Locate the cell with the specified text and output its [X, Y] center coordinate. 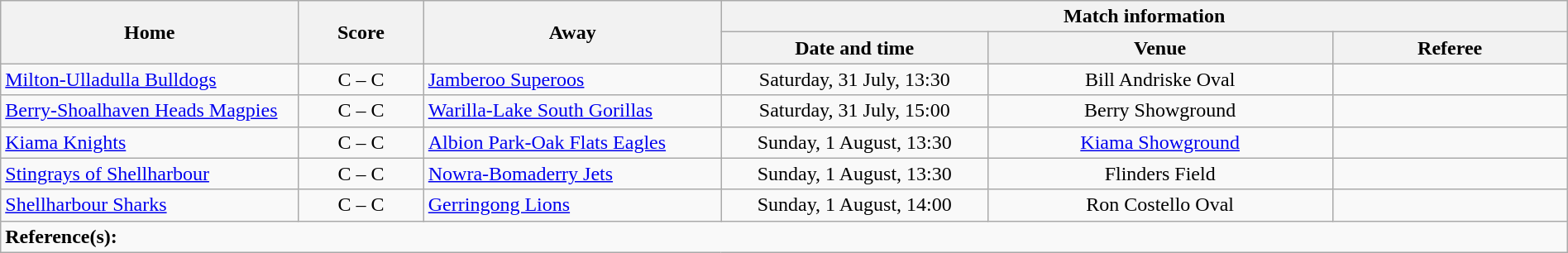
Sunday, 1 August, 14:00 [854, 205]
Venue [1159, 48]
Referee [1450, 48]
Bill Andriske Oval [1159, 79]
Berry-Shoalhaven Heads Magpies [150, 111]
Date and time [854, 48]
Kiama Showground [1159, 142]
Shellharbour Sharks [150, 205]
Warilla-Lake South Gorillas [572, 111]
Match information [1145, 17]
Gerringong Lions [572, 205]
Milton-Ulladulla Bulldogs [150, 79]
Flinders Field [1159, 174]
Berry Showground [1159, 111]
Jamberoo Superoos [572, 79]
Ron Costello Oval [1159, 205]
Albion Park-Oak Flats Eagles [572, 142]
Away [572, 32]
Score [361, 32]
Stingrays of Shellharbour [150, 174]
Home [150, 32]
Nowra-Bomaderry Jets [572, 174]
Saturday, 31 July, 15:00 [854, 111]
Reference(s): [784, 236]
Kiama Knights [150, 142]
Saturday, 31 July, 13:30 [854, 79]
